Locate the cell with the specified text and output its [x, y] center coordinate. 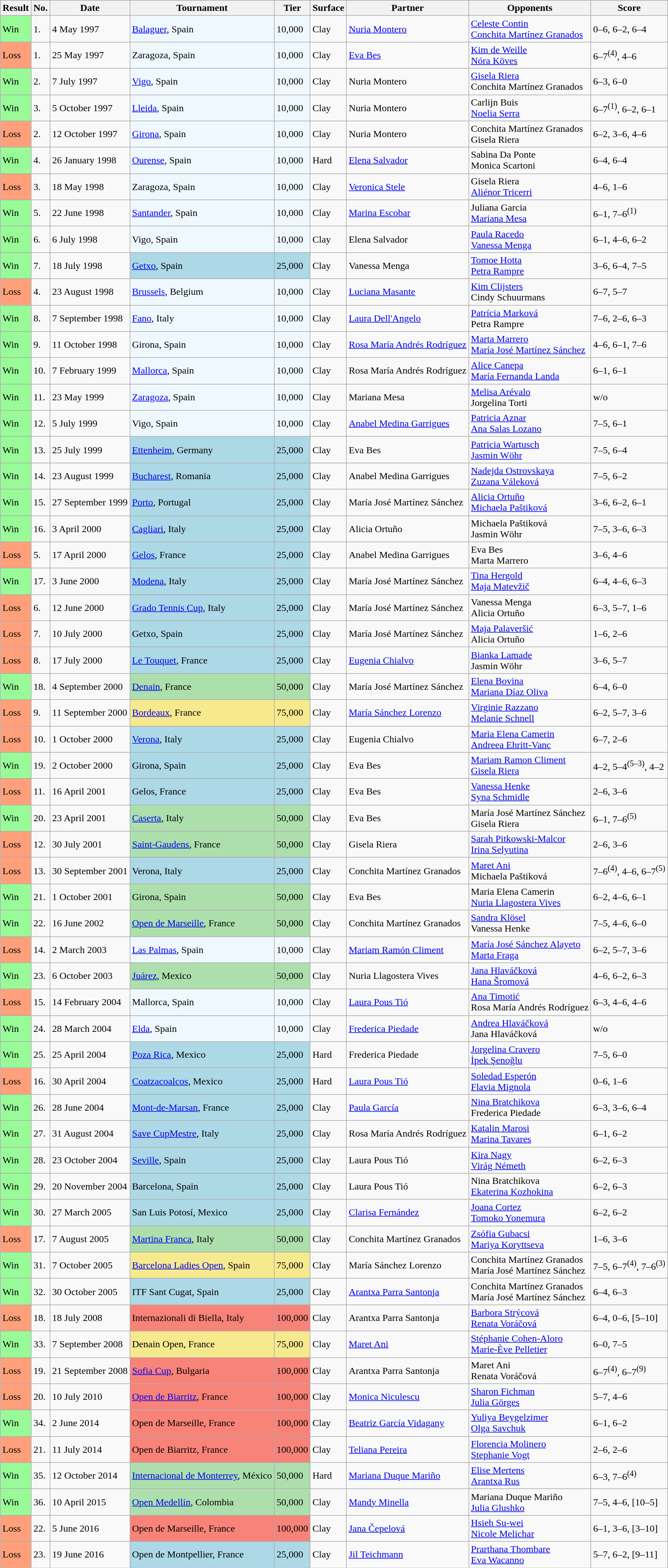
25. [40, 1054]
25 July 1999 [90, 450]
28 June 2004 [90, 1107]
6–1, 3–6, [3–10] [629, 1528]
0–6, 1–6 [629, 1081]
Coatzacoalcos, Mexico [202, 1081]
Save CupMestre, Italy [202, 1134]
Nadejda Ostrovskaya Zuzana Váleková [530, 476]
1–6, 2–6 [629, 634]
19 June 2016 [90, 1554]
Virginie Razzano Melanie Schnell [530, 712]
Vanessa Henke Syna Schmidle [530, 792]
Luciana Masante [407, 292]
30 July 2001 [90, 844]
7–5, 6–0 [629, 1054]
Paula Racedo Vanessa Menga [530, 239]
ITF Sant Cugat, Spain [202, 1291]
Surface [329, 8]
Opponents [530, 8]
Alicia Ortuño [407, 529]
23 May 1999 [90, 397]
Mariam Ramon Climent Gisela Riera [530, 766]
36. [40, 1502]
Maret Ani Renata Voráčová [530, 1371]
3–6, 6–2, 6–1 [629, 502]
Result [16, 8]
10 April 2015 [90, 1502]
Sofia Cup, Bulgaria [202, 1371]
2 March 2003 [90, 949]
Maria Elena Camerin Nuria Llagostera Vives [530, 897]
Las Palmas, Spain [202, 949]
6 July 1998 [90, 239]
Fano, Italy [202, 318]
3–6, 5–7 [629, 660]
6–1, 6–1 [629, 371]
33. [40, 1344]
Marina Escobar [407, 213]
27 September 1999 [90, 502]
7–6(4), 4–6, 6–7(5) [629, 871]
Mariana Duque Mariño [407, 1476]
6–2, 3–6, 4–6 [629, 134]
Elena Bovina Mariana Díaz Oliva [530, 687]
18 July 1998 [90, 265]
Zsófia Gubacsi Mariya Koryttseva [530, 1239]
5 October 1997 [90, 108]
Sarah Pitkowski-Malcor Irina Selyutina [530, 844]
3–6, 4–6 [629, 555]
María José Sánchez Alayeto Marta Fraga [530, 949]
María José Martínez Sánchez Gisela Riera [530, 818]
6–4, 0–6, [5–10] [629, 1318]
23 April 2001 [90, 818]
2 October 2000 [90, 766]
Denain, France [202, 687]
18 July 2008 [90, 1318]
Beatriz García Vidagany [407, 1423]
Gisela Riera Conchita Martínez Granados [530, 82]
Balaguer, Spain [202, 29]
7–5, 6–4 [629, 450]
6–4, 6–3 [629, 1291]
12 June 2000 [90, 607]
6–4, 4–6, 6–3 [629, 581]
27. [40, 1134]
Tina Hergold Maja Matevžič [530, 581]
Tier [293, 8]
Kira Nagy Virág Németh [530, 1160]
Tomoe Hotta Petra Rampre [530, 265]
6–4, 6–4 [629, 160]
27 March 2005 [90, 1213]
25 April 2004 [90, 1054]
Mont-de-Marsan, France [202, 1107]
6–7(1), 6–2, 6–1 [629, 108]
Alice Canepa María Fernanda Landa [530, 371]
Partner [407, 8]
2–6, 2–6 [629, 1449]
Juárez, Mexico [202, 976]
35. [40, 1476]
7–5, 6–7(4), 7–6(3) [629, 1266]
Patricia Wartusch Jasmin Wöhr [530, 450]
6–7(4), 6–7(9) [629, 1371]
22 June 1998 [90, 213]
7–5, 4–6, [10–5] [629, 1502]
5–7, 4–6 [629, 1397]
Andrea Hlaváčková Jana Hlaváčková [530, 1029]
Elise Mertens Arantxa Rus [530, 1476]
Nina Bratchikova Ekaterina Kozhokina [530, 1186]
7 February 1999 [90, 371]
31 August 2004 [90, 1134]
6–3, 7–6(4) [629, 1476]
Sandra Klösel Vanessa Henke [530, 923]
Gisela Riera [407, 844]
Jil Teichmann [407, 1554]
Santander, Spain [202, 213]
Tournament [202, 8]
6–7(4), 4–6 [629, 55]
6 October 2003 [90, 976]
Nuria Llagostera Vives [407, 976]
3 June 2000 [90, 581]
7–5, 3–6, 6–3 [629, 529]
5–7, 6–2, [9–11] [629, 1554]
Prarthana Thombare Eva Wacanno [530, 1554]
7–5, 6–2 [629, 476]
Mandy Minella [407, 1502]
Mariana Mesa [407, 397]
11 July 2014 [90, 1449]
Ana Timotić Rosa María Andrés Rodríguez [530, 1002]
12 October 1997 [90, 134]
Bianka Lamade Jasmin Wöhr [530, 660]
6–2, 6–2 [629, 1213]
6–4, 6–0 [629, 687]
No. [40, 8]
7–6, 2–6, 6–3 [629, 318]
Bucharest, Romania [202, 476]
Stéphanie Cohen-Aloro Marie-Ève Pelletier [530, 1344]
7–5, 4–6, 6–0 [629, 923]
Mariana Duque Mariño Julia Glushko [530, 1502]
30 April 2004 [90, 1081]
6–3, 4–6, 4–6 [629, 1002]
4–6, 6–2, 6–3 [629, 976]
Poza Rica, Mexico [202, 1054]
Le Touquet, France [202, 660]
Open de Montpellier, France [202, 1554]
26 January 1998 [90, 160]
Sharon Fichman Julia Görges [530, 1397]
Modena, Italy [202, 581]
Vanessa Menga [407, 265]
Jana Čepelová [407, 1528]
4–6, 6–1, 7–6 [629, 344]
11 September 2000 [90, 712]
Conchita Martínez Granados Gisela Riera [530, 134]
Elda, Spain [202, 1029]
Cagliari, Italy [202, 529]
23 August 1999 [90, 476]
10 July 2010 [90, 1397]
Katalin Marosi Marina Tavares [530, 1134]
Sabina Da Ponte Monica Scartoni [530, 160]
Veronica Stele [407, 187]
21 September 2008 [90, 1371]
Seville, Spain [202, 1160]
Juliana Garcia Mariana Mesa [530, 213]
Saint-Gaudens, France [202, 844]
7 September 2008 [90, 1344]
29. [40, 1186]
Martina Franca, Italy [202, 1239]
2 June 2014 [90, 1423]
Internacional de Monterrey, México [202, 1476]
6–2, 4–6, 6–1 [629, 897]
Denain Open, France [202, 1344]
7 September 1998 [90, 318]
Ourense, Spain [202, 160]
6–3, 6–0 [629, 82]
Brussels, Belgium [202, 292]
Vanessa Menga Alicia Ortuño [530, 607]
18 May 1998 [90, 187]
20 November 2004 [90, 1186]
Barcelona Ladies Open, Spain [202, 1266]
Marta Marrero María José Martínez Sánchez [530, 344]
Date [90, 8]
31. [40, 1266]
Internazionali di Biella, Italy [202, 1318]
4 September 2000 [90, 687]
Maret Ani Michaela Paštiková [530, 871]
Paula García [407, 1107]
Nina Bratchikova Frederica Piedade [530, 1107]
Melisa Arévalo Jorgelina Torti [530, 397]
6–7, 5–7 [629, 292]
Florencia Molinero Stephanie Vogt [530, 1449]
30. [40, 1213]
16 April 2001 [90, 792]
30 October 2005 [90, 1291]
0–6, 6–2, 6–4 [629, 29]
Soledad Esperón Flavia Mignola [530, 1081]
Barbora Strýcová Renata Voráčová [530, 1318]
4–2, 5–4(5–3), 4–2 [629, 766]
1 October 2000 [90, 739]
Bordeaux, France [202, 712]
Open Medellín, Colombia [202, 1502]
Gisela Riera Aliénor Tricerri [530, 187]
Jana Hlaváčková Hana Šromová [530, 976]
Grado Tennis Cup, Italy [202, 607]
7 October 2005 [90, 1266]
23 October 2004 [90, 1160]
32. [40, 1291]
Porto, Portugal [202, 502]
Caserta, Italy [202, 818]
Score [629, 8]
Clarisa Fernández [407, 1213]
10 July 2000 [90, 634]
Celeste Contin Conchita Martínez Granados [530, 29]
6–1, 7–6(1) [629, 213]
6–3, 3–6, 6–4 [629, 1107]
Hsieh Su-wei Nicole Melichar [530, 1528]
Lleida, Spain [202, 108]
Joana Cortez Tomoko Yonemura [530, 1213]
Kim Clijsters Cindy Schuurmans [530, 292]
1–6, 3–6 [629, 1239]
26. [40, 1107]
14 February 2004 [90, 1002]
6–1, 4–6, 6–2 [629, 239]
Patricia Aznar Ana Salas Lozano [530, 424]
San Luis Potosí, Mexico [202, 1213]
Monica Niculescu [407, 1397]
23 August 1998 [90, 292]
7–5, 6–1 [629, 424]
Ettenheim, Germany [202, 450]
3–6, 6–4, 7–5 [629, 265]
Laura Dell'Angelo [407, 318]
5 June 2016 [90, 1528]
11 October 1998 [90, 344]
6–7, 2–6 [629, 739]
Teliana Pereira [407, 1449]
Eva Bes Marta Marrero [530, 555]
Alicia Ortuño Michaela Paštiková [530, 502]
1 October 2001 [90, 897]
6–3, 5–7, 1–6 [629, 607]
28 March 2004 [90, 1029]
Kim de Weille Nóra Köves [530, 55]
Mariam Ramón Climent [407, 949]
Michaela Paštiková Jasmin Wöhr [530, 529]
Maja Palaveršić Alicia Ortuño [530, 634]
17 July 2000 [90, 660]
Maret Ani [407, 1344]
16 June 2002 [90, 923]
Carlijn Buis Noelia Serra [530, 108]
4 May 1997 [90, 29]
24. [40, 1029]
Yuliya Beygelzimer Olga Savchuk [530, 1423]
Patrícia Marková Petra Rampre [530, 318]
7 August 2005 [90, 1239]
4–6, 1–6 [629, 187]
28. [40, 1160]
30 September 2001 [90, 871]
12 October 2014 [90, 1476]
25 May 1997 [90, 55]
3 April 2000 [90, 529]
Maria Elena Camerin Andreea Ehritt-Vanc [530, 739]
Jorgelina Cravero İpek Şenoğlu [530, 1054]
17 April 2000 [90, 555]
Barcelona, Spain [202, 1186]
34. [40, 1423]
7 July 1997 [90, 82]
6–1, 7–6(5) [629, 818]
6–0, 7–5 [629, 1344]
5 July 1999 [90, 424]
